Identify which cell holds the provided text, then report its [x, y] central coordinate. 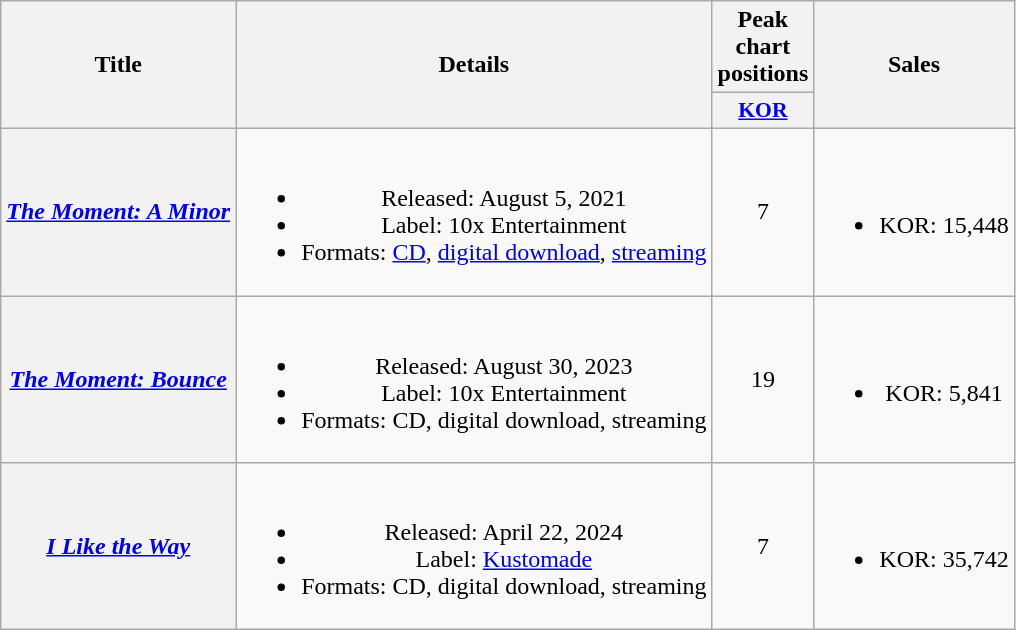
Released: April 22, 2024Label: KustomadeFormats: CD, digital download, streaming [474, 546]
I Like the Way [118, 546]
KOR: 35,742 [914, 546]
KOR: 15,448 [914, 212]
The Moment: Bounce [118, 380]
The Moment: A Minor [118, 212]
19 [763, 380]
KOR [763, 111]
Sales [914, 65]
Title [118, 65]
Released: August 5, 2021Label: 10x EntertainmentFormats: CD, digital download, streaming [474, 212]
Details [474, 65]
Peak chart positions [763, 47]
Released: August 30, 2023Label: 10x EntertainmentFormats: CD, digital download, streaming [474, 380]
KOR: 5,841 [914, 380]
